Detect which cell encompasses the target text, then output its [X, Y] center coordinate. 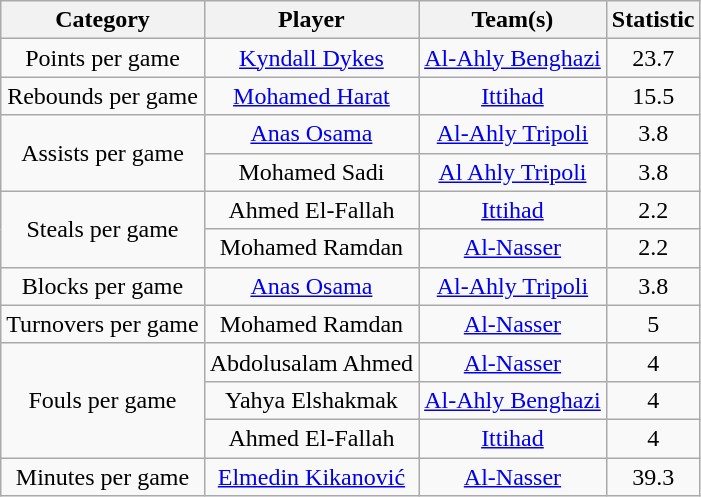
Yahya Elshakmak [311, 400]
Abdolusalam Ahmed [311, 362]
15.5 [653, 96]
Points per game [102, 58]
Mohamed Harat [311, 96]
23.7 [653, 58]
Turnovers per game [102, 324]
Player [311, 20]
Minutes per game [102, 477]
Steals per game [102, 229]
Category [102, 20]
5 [653, 324]
Blocks per game [102, 286]
Assists per game [102, 153]
Mohamed Sadi [311, 172]
Fouls per game [102, 400]
Statistic [653, 20]
Kyndall Dykes [311, 58]
Team(s) [513, 20]
Rebounds per game [102, 96]
39.3 [653, 477]
Elmedin Kikanović [311, 477]
Al Ahly Tripoli [513, 172]
